Detect which cell encompasses the target text, then output its [X, Y] center coordinate. 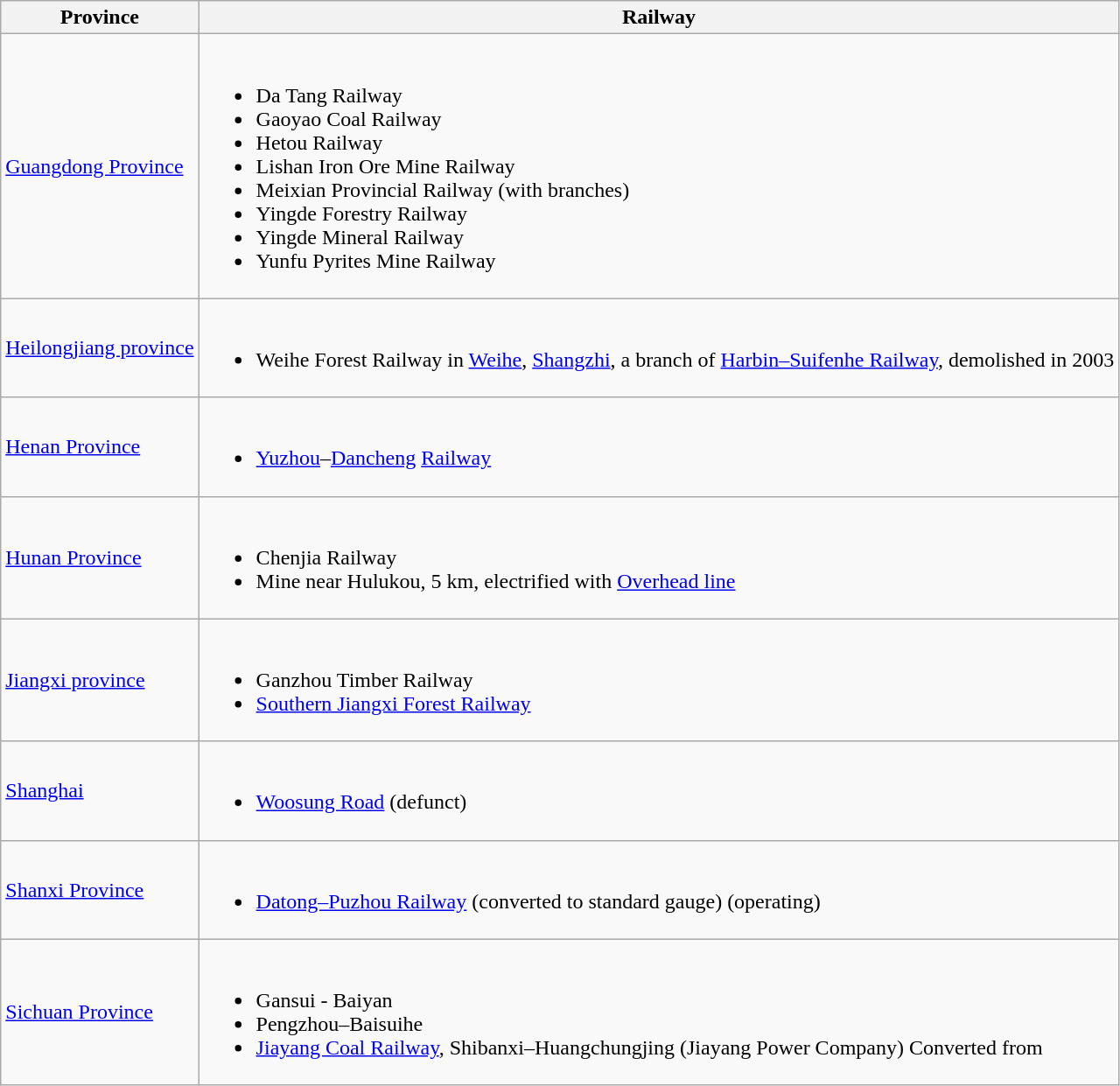
Ganzhou Timber RailwaySouthern Jiangxi Forest Railway [659, 680]
Henan Province [100, 446]
Shanghai [100, 791]
Heilongjiang province [100, 348]
Chenjia RailwayMine near Hulukou, 5 km, electrified with Overhead line [659, 557]
Sichuan Province [100, 1012]
Hunan Province [100, 557]
Weihe Forest Railway in Weihe, Shangzhi, a branch of Harbin–Suifenhe Railway, demolished in 2003 [659, 348]
Datong–Puzhou Railway (converted to standard gauge) (operating) [659, 889]
Woosung Road (defunct) [659, 791]
Jiangxi province [100, 680]
Guangdong Province [100, 166]
Gansui - BaiyanPengzhou–BaisuiheJiayang Coal Railway, Shibanxi–Huangchungjing (Jiayang Power Company) Converted from [659, 1012]
Railway [659, 18]
Province [100, 18]
Shanxi Province [100, 889]
Yuzhou–Dancheng Railway [659, 446]
